Detect which cell encompasses the target text, then output its [x, y] center coordinate. 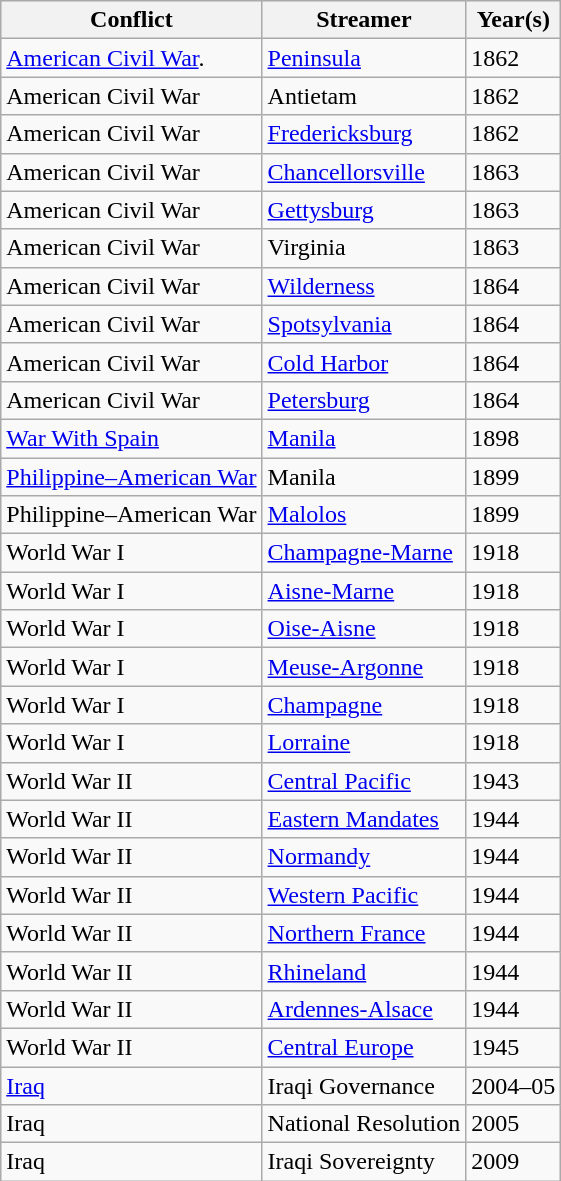
Streamer [364, 20]
Peninsula [364, 58]
Year(s) [514, 20]
American Civil War. [132, 58]
2004–05 [514, 1085]
Wilderness [364, 286]
Malolos [364, 515]
Central Pacific [364, 781]
Oise-Aisne [364, 629]
Conflict [132, 20]
1898 [514, 438]
Fredericksburg [364, 134]
National Resolution [364, 1124]
Central Europe [364, 1047]
Iraqi Sovereignty [364, 1162]
Normandy [364, 857]
Aisne-Marne [364, 591]
1943 [514, 781]
Champagne [364, 705]
Cold Harbor [364, 362]
Spotsylvania [364, 324]
Eastern Mandates [364, 819]
Petersburg [364, 400]
2005 [514, 1124]
Gettysburg [364, 210]
Western Pacific [364, 895]
Northern France [364, 933]
1945 [514, 1047]
Iraqi Governance [364, 1085]
Antietam [364, 96]
War With Spain [132, 438]
Rhineland [364, 971]
Chancellorsville [364, 172]
2009 [514, 1162]
Virginia [364, 248]
Champagne-Marne [364, 553]
Lorraine [364, 743]
Meuse-Argonne [364, 667]
Ardennes-Alsace [364, 1009]
